Provide the (X, Y) coordinate of the cell's center where the given text is located.  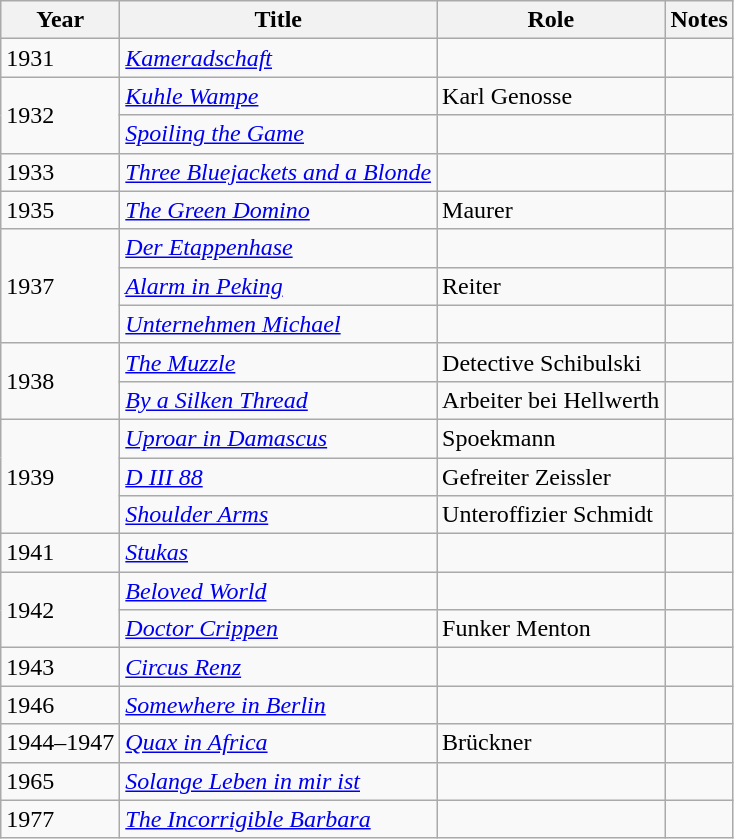
Quax in Africa (278, 743)
Year (60, 20)
Stukas (278, 553)
Spoekmann (551, 438)
Reiter (551, 286)
1938 (60, 381)
The Incorrigible Barbara (278, 819)
Brückner (551, 743)
1943 (60, 667)
1941 (60, 553)
1933 (60, 172)
Kameradschaft (278, 58)
Title (278, 20)
1944–1947 (60, 743)
1932 (60, 115)
Uproar in Damascus (278, 438)
D III 88 (278, 477)
Beloved World (278, 591)
Karl Genosse (551, 96)
Arbeiter bei Hellwerth (551, 400)
1931 (60, 58)
Somewhere in Berlin (278, 705)
Unternehmen Michael (278, 324)
1942 (60, 610)
Role (551, 20)
1937 (60, 286)
Spoiling the Game (278, 134)
Circus Renz (278, 667)
By a Silken Thread (278, 400)
1935 (60, 210)
1946 (60, 705)
Der Etappenhase (278, 248)
Funker Menton (551, 629)
Notes (699, 20)
1977 (60, 819)
The Green Domino (278, 210)
1965 (60, 781)
Detective Schibulski (551, 362)
Solange Leben in mir ist (278, 781)
Alarm in Peking (278, 286)
1939 (60, 476)
Shoulder Arms (278, 515)
Doctor Crippen (278, 629)
Kuhle Wampe (278, 96)
Three Bluejackets and a Blonde (278, 172)
Gefreiter Zeissler (551, 477)
The Muzzle (278, 362)
Unteroffizier Schmidt (551, 515)
Maurer (551, 210)
